Capture the cell that displays the provided text and extract its [X, Y] central coordinate. 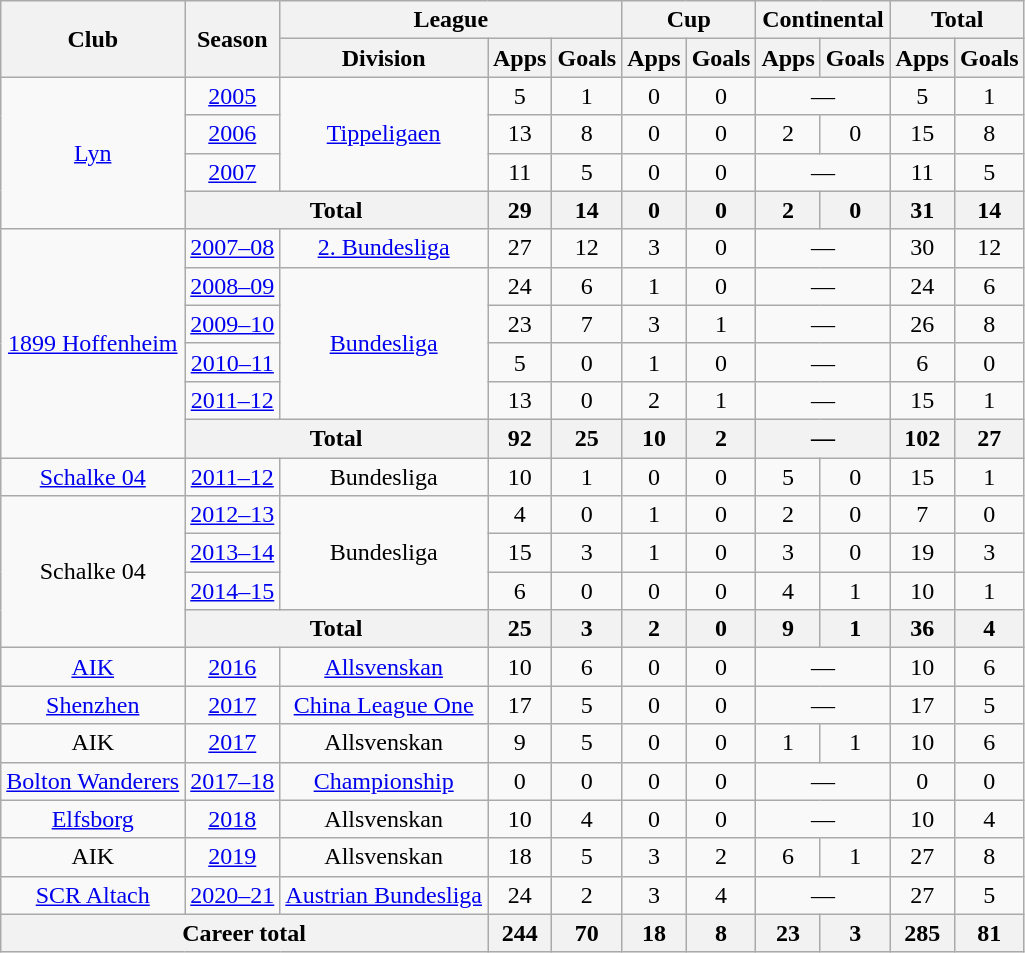
2008–09 [232, 286]
1899 Hoffenheim [93, 343]
102 [922, 438]
2019 [232, 857]
Continental [823, 20]
19 [922, 553]
2. Bundesliga [384, 248]
26 [922, 324]
Club [93, 39]
Lyn [93, 153]
2005 [232, 96]
29 [520, 210]
2012–13 [232, 515]
SCR Altach [93, 895]
70 [587, 933]
285 [922, 933]
2009–10 [232, 324]
2018 [232, 819]
Elfsborg [93, 819]
2007–08 [232, 248]
2016 [232, 667]
30 [922, 248]
Championship [384, 781]
31 [922, 210]
2007 [232, 172]
36 [922, 629]
Shenzhen [93, 705]
Career total [244, 933]
2013–14 [232, 553]
244 [520, 933]
League [451, 20]
Division [384, 58]
Bolton Wanderers [93, 781]
China League One [384, 705]
2020–21 [232, 895]
2010–11 [232, 362]
2014–15 [232, 591]
2017–18 [232, 781]
Cup [689, 20]
Season [232, 39]
2006 [232, 134]
92 [520, 438]
Austrian Bundesliga [384, 895]
Tippeligaen [384, 134]
81 [989, 933]
